Scan for the cell matching the given text and deliver its [x, y] coordinate at center. 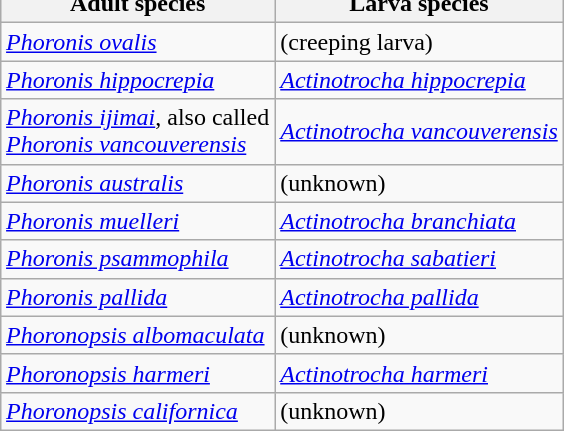
Phoronis psammophila [138, 259]
Actinotrocha hippocrepia [420, 80]
Actinotrocha harmeri [420, 373]
(creeping larva) [420, 42]
Phoronis ovalis [138, 42]
Phoronopsis albomaculata [138, 335]
Phoronis pallida [138, 297]
Phoronopsis californica [138, 411]
Phoronis australis [138, 183]
Actinotrocha vancouverensis [420, 132]
Actinotrocha pallida [420, 297]
Phoronis hippocrepia [138, 80]
Phoronopsis harmeri [138, 373]
Actinotrocha branchiata [420, 221]
Phoronis ijimai, also calledPhoronis vancouverensis [138, 132]
Phoronis muelleri [138, 221]
Actinotrocha sabatieri [420, 259]
